Return the (X, Y) coordinate for the center point of the cell that contains the specified text.  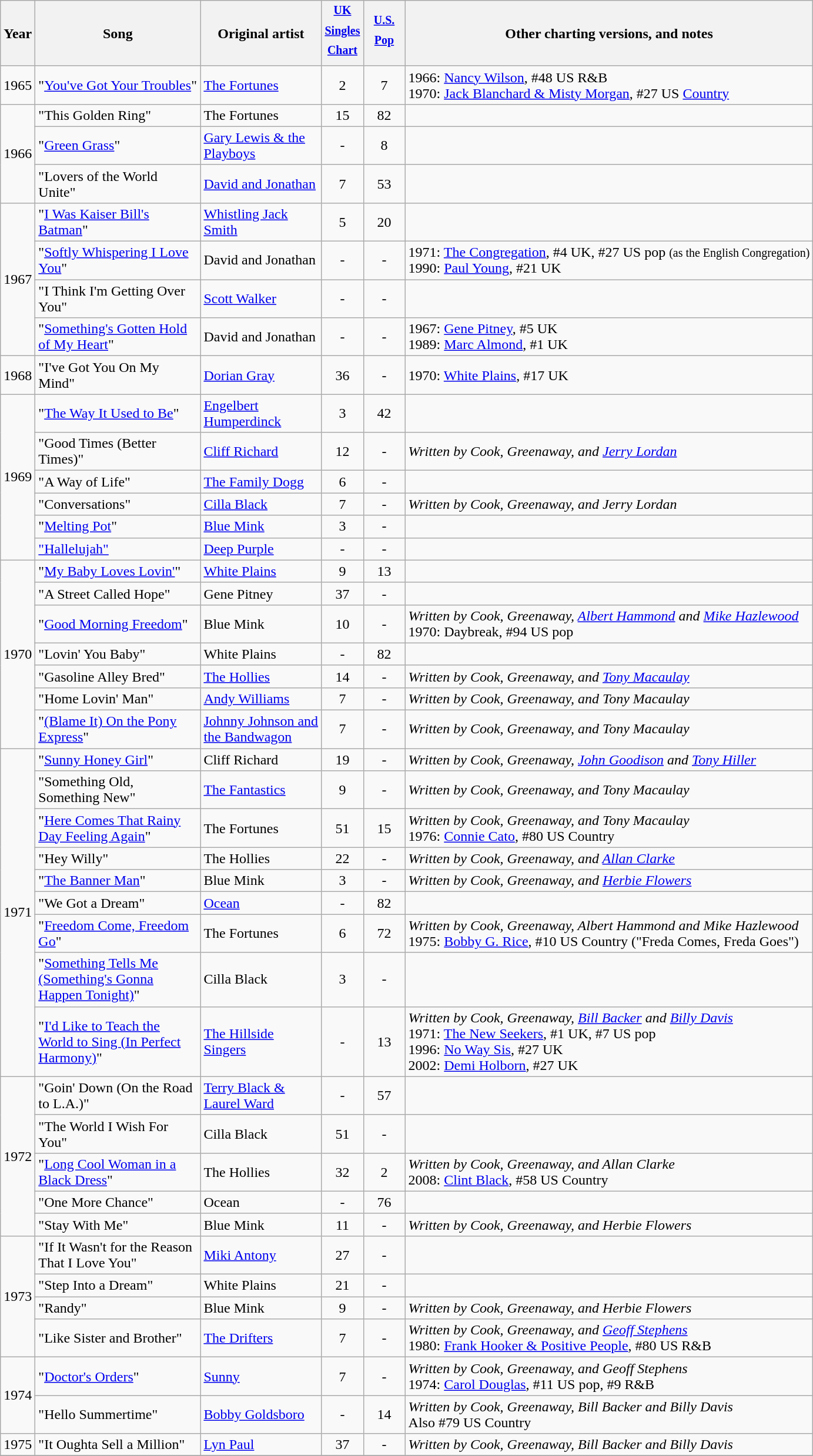
Written by Cook, Greenaway, Bill Backer and Billy DavisAlso #79 US Country (609, 1415)
UK Singles Chart (342, 33)
"I Think I'm Getting Over You" (118, 298)
"Something Old, Something New" (118, 790)
"Randy" (118, 1308)
Sunny (261, 1376)
"Step Into a Dream" (118, 1286)
"We Got a Dream" (118, 903)
"Like Sister and Brother" (118, 1338)
"Lovers of the World Unite" (118, 183)
Johnny Johnson and the Bandwagon (261, 730)
"Something's Gotten Hold of My Heart" (118, 337)
"Lovin' You Baby" (118, 654)
Gene Pitney (261, 593)
53 (384, 183)
The Hillside Singers (261, 1041)
Miki Antony (261, 1255)
"The Way It Used to Be" (118, 414)
"A Way of Life" (118, 482)
22 (342, 858)
"Softly Whispering I Love You" (118, 261)
Song (118, 33)
1968 (18, 375)
The Fantastics (261, 790)
The Drifters (261, 1338)
"Doctor's Orders" (118, 1376)
Gary Lewis & the Playboys (261, 146)
U.S. Pop (384, 33)
1974 (18, 1395)
"Good Morning Freedom" (118, 624)
The Family Dogg (261, 482)
"Good Times (Better Times)" (118, 451)
Written by Cook, Greenaway, Bill Backer and Billy Davis (609, 1445)
1970 (18, 654)
"One More Chance" (118, 1202)
"The World I Wish For You" (118, 1134)
Engelbert Humperdinck (261, 414)
"Melting Pot" (118, 526)
"This Golden Ring" (118, 115)
Written by Cook, Greenaway, and Allan Clarke (609, 858)
"Hello Summertime" (118, 1415)
1967 (18, 280)
"Here Comes That Rainy Day Feeling Again" (118, 828)
"My Baby Loves Lovin'" (118, 571)
"The Banner Man" (118, 881)
"Gasoline Alley Bred" (118, 676)
8 (384, 146)
"I'd Like to Teach the World to Sing (In Perfect Harmony)" (118, 1041)
"Green Grass" (118, 146)
1970: White Plains, #17 UK (609, 375)
"You've Got Your Troubles" (118, 85)
Written by Cook, Greenaway, and Tony Macaulay1976: Connie Cato, #80 US Country (609, 828)
72 (384, 933)
1973 (18, 1297)
12 (342, 451)
1975 (18, 1445)
Bobby Goldsboro (261, 1415)
Written by Cook, Greenaway, and Geoff Stephens1980: Frank Hooker & Positive People, #80 US R&B (609, 1338)
"I've Got You On My Mind" (118, 375)
Other charting versions, and notes (609, 33)
"Home Lovin' Man" (118, 699)
Written by Cook, Greenaway, John Goodison and Tony Hiller (609, 760)
"Conversations" (118, 504)
Whistling Jack Smith (261, 222)
20 (384, 222)
36 (342, 375)
"I Was Kaiser Bill's Batman" (118, 222)
11 (342, 1224)
Andy Williams (261, 699)
Written by Cook, Greenaway, Albert Hammond and Mike Hazlewood1970: Daybreak, #94 US pop (609, 624)
"Stay With Me" (118, 1224)
19 (342, 760)
"Goin' Down (On the Road to L.A.)" (118, 1095)
76 (384, 1202)
"Long Cool Woman in a Black Dress" (118, 1172)
42 (384, 414)
57 (384, 1095)
1972 (18, 1156)
1966 (18, 153)
5 (342, 222)
1969 (18, 477)
"Hey Willy" (118, 858)
Year (18, 33)
32 (342, 1172)
Written by Cook, Greenaway, Albert Hammond and Mike Hazlewood1975: Bobby G. Rice, #10 US Country ("Freda Comes, Freda Goes") (609, 933)
"(Blame It) On the Pony Express" (118, 730)
Written by Cook, Greenaway, Bill Backer and Billy Davis1971: The New Seekers, #1 UK, #7 US pop1996: No Way Sis, #27 UK2002: Demi Holborn, #27 UK (609, 1041)
1971 (18, 913)
Terry Black & Laurel Ward (261, 1095)
1967: Gene Pitney, #5 UK1989: Marc Almond, #1 UK (609, 337)
Original artist (261, 33)
1965 (18, 85)
"A Street Called Hope" (118, 593)
Written by Cook, Greenaway, and Allan Clarke2008: Clint Black, #58 US Country (609, 1172)
10 (342, 624)
1966: Nancy Wilson, #48 US R&B1970: Jack Blanchard & Misty Morgan, #27 US Country (609, 85)
Dorian Gray (261, 375)
27 (342, 1255)
"Freedom Come, Freedom Go" (118, 933)
Written by Cook, Greenaway, and Geoff Stephens1974: Carol Douglas, #11 US pop, #9 R&B (609, 1376)
"Hallelujah" (118, 549)
Scott Walker (261, 298)
"It Oughta Sell a Million" (118, 1445)
"Sunny Honey Girl" (118, 760)
"Something Tells Me (Something's Gonna Happen Tonight)" (118, 979)
Lyn Paul (261, 1445)
1971: The Congregation, #4 UK, #27 US pop (as the English Congregation)1990: Paul Young, #21 UK (609, 261)
"If It Wasn't for the Reason That I Love You" (118, 1255)
Deep Purple (261, 549)
21 (342, 1286)
